Find where the given text appears and provide that cell's center as (x, y) coordinate. 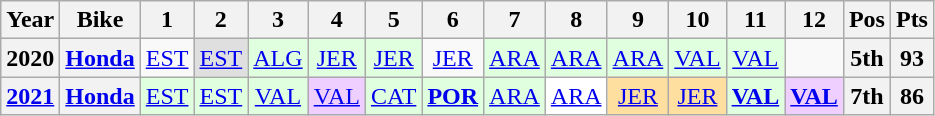
CAT (393, 96)
Pts (912, 20)
10 (698, 20)
POR (453, 96)
2 (221, 20)
3 (278, 20)
7th (866, 96)
1 (167, 20)
Pos (866, 20)
12 (814, 20)
Year (30, 20)
8 (576, 20)
9 (638, 20)
Bike (100, 20)
6 (453, 20)
2021 (30, 96)
5 (393, 20)
93 (912, 58)
4 (336, 20)
11 (756, 20)
ALG (278, 58)
86 (912, 96)
7 (515, 20)
2020 (30, 58)
5th (866, 58)
